Search for the cell housing the specified text and yield its (X, Y) center coordinate. 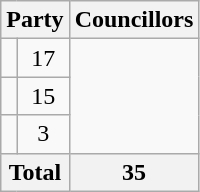
35 (134, 172)
Total (35, 172)
17 (43, 58)
Party (35, 20)
15 (43, 96)
Councillors (134, 20)
3 (43, 134)
